Locate the cell with the specified text and output its [X, Y] center coordinate. 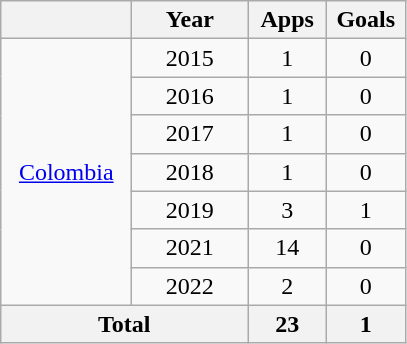
2019 [190, 210]
2016 [190, 96]
2017 [190, 134]
14 [288, 248]
Colombia [66, 172]
2021 [190, 248]
Goals [366, 20]
2 [288, 286]
Year [190, 20]
23 [288, 324]
3 [288, 210]
2022 [190, 286]
Apps [288, 20]
2018 [190, 172]
Total [124, 324]
2015 [190, 58]
